Provide the (X, Y) coordinate of the cell's center where the given text is located.  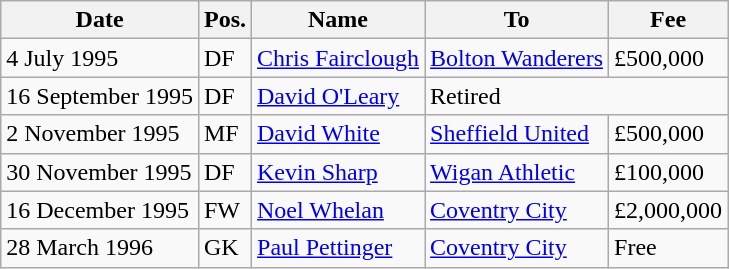
£2,000,000 (668, 210)
4 July 1995 (100, 58)
Retired (576, 96)
Paul Pettinger (338, 248)
Kevin Sharp (338, 172)
Pos. (224, 20)
FW (224, 210)
MF (224, 134)
£100,000 (668, 172)
30 November 1995 (100, 172)
Noel Whelan (338, 210)
David White (338, 134)
To (517, 20)
16 December 1995 (100, 210)
Wigan Athletic (517, 172)
David O'Leary (338, 96)
Name (338, 20)
2 November 1995 (100, 134)
28 March 1996 (100, 248)
Free (668, 248)
Fee (668, 20)
GK (224, 248)
Date (100, 20)
Bolton Wanderers (517, 58)
Chris Fairclough (338, 58)
Sheffield United (517, 134)
16 September 1995 (100, 96)
